Return the [x, y] coordinate for the center point of the cell that contains the specified text.  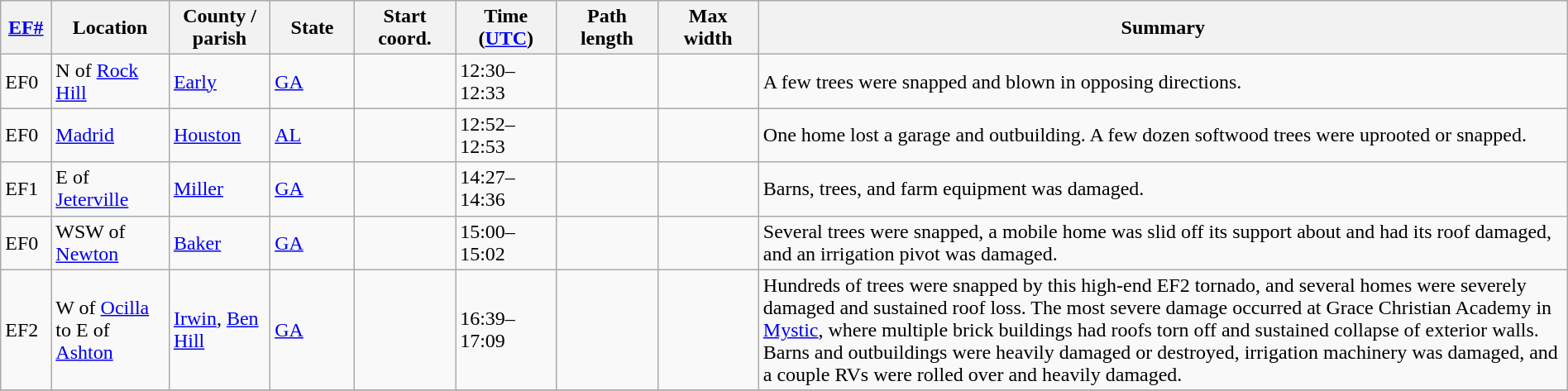
12:52–12:53 [506, 136]
Time (UTC) [506, 28]
Max width [708, 28]
E of Jeterville [111, 188]
County / parish [219, 28]
15:00–15:02 [506, 243]
Summary [1163, 28]
Houston [219, 136]
12:30–12:33 [506, 81]
Location [111, 28]
Path length [607, 28]
Early [219, 81]
Start coord. [404, 28]
A few trees were snapped and blown in opposing directions. [1163, 81]
EF2 [26, 330]
Irwin, Ben Hill [219, 330]
14:27–14:36 [506, 188]
16:39–17:09 [506, 330]
Miller [219, 188]
N of Rock Hill [111, 81]
One home lost a garage and outbuilding. A few dozen softwood trees were uprooted or snapped. [1163, 136]
Baker [219, 243]
WSW of Newton [111, 243]
W of Ocilla to E of Ashton [111, 330]
Madrid [111, 136]
Several trees were snapped, a mobile home was slid off its support about and had its roof damaged, and an irrigation pivot was damaged. [1163, 243]
AL [313, 136]
Barns, trees, and farm equipment was damaged. [1163, 188]
State [313, 28]
EF# [26, 28]
EF1 [26, 188]
